Find where the given text appears and provide that cell's center as [X, Y] coordinate. 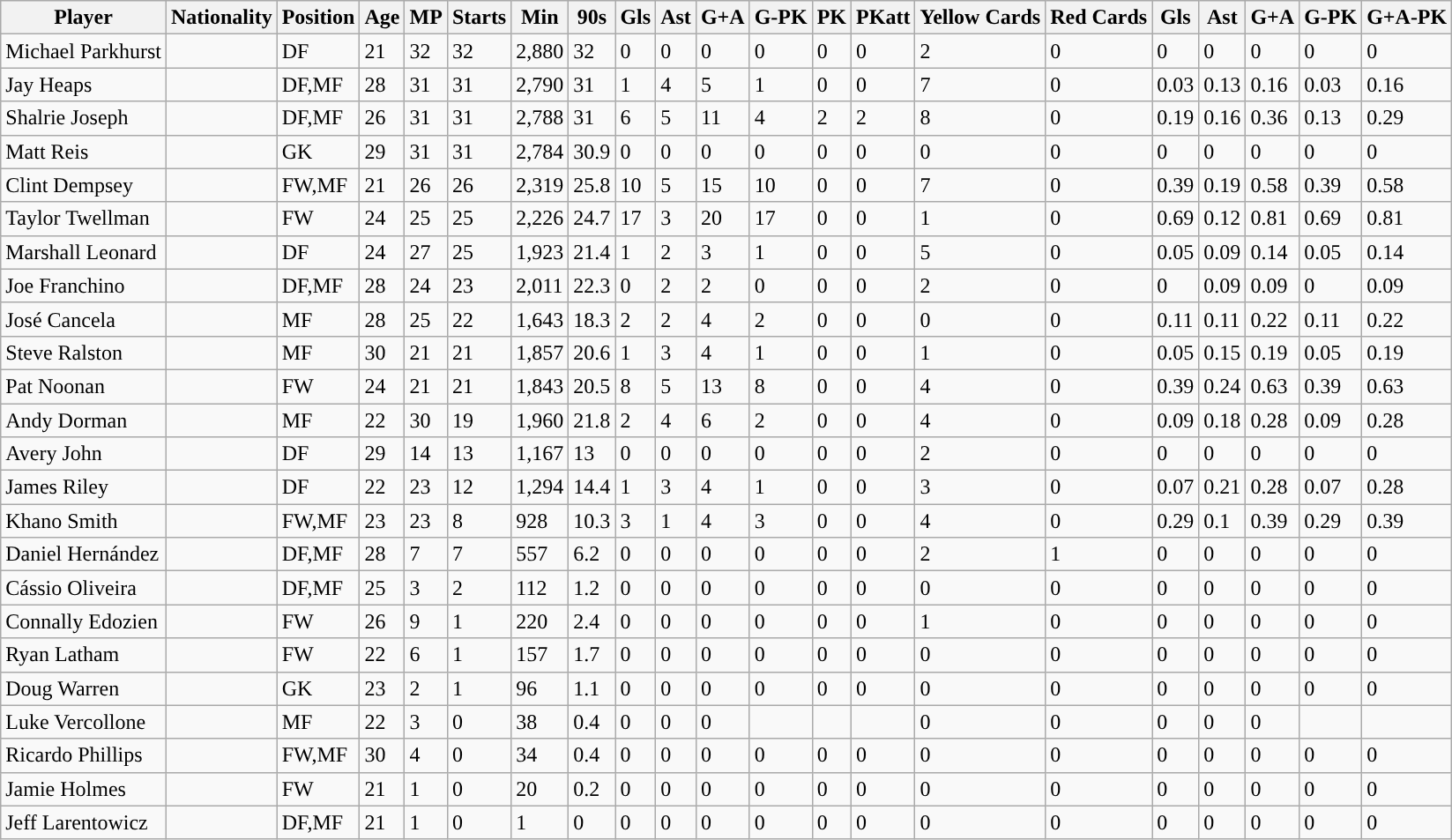
2,788 [540, 118]
1,923 [540, 252]
Marshall Leonard [84, 252]
0.24 [1222, 386]
PK [831, 18]
2,226 [540, 219]
12 [479, 487]
30.9 [592, 152]
220 [540, 621]
25.8 [592, 185]
Ryan Latham [84, 655]
2,790 [540, 85]
2,880 [540, 51]
90s [592, 18]
Position [318, 18]
MP [426, 18]
Player [84, 18]
34 [540, 755]
0.1 [1222, 521]
2,784 [540, 152]
2.4 [592, 621]
112 [540, 588]
19 [479, 420]
Min [540, 18]
21.8 [592, 420]
Luke Vercollone [84, 722]
2,319 [540, 185]
Age [383, 18]
Cássio Oliveira [84, 588]
Matt Reis [84, 152]
Jeff Larentowicz [84, 822]
Joe Franchino [84, 286]
15 [723, 185]
1,643 [540, 319]
27 [426, 252]
0.21 [1222, 487]
14 [426, 454]
1,167 [540, 454]
Clint Dempsey [84, 185]
Yellow Cards [980, 18]
1.7 [592, 655]
Connally Edozien [84, 621]
James Riley [84, 487]
0.36 [1273, 118]
20.6 [592, 353]
0.12 [1222, 219]
Taylor Twellman [84, 219]
157 [540, 655]
G+A-PK [1407, 18]
Starts [479, 18]
1.1 [592, 688]
Khano Smith [84, 521]
38 [540, 722]
557 [540, 554]
2,011 [540, 286]
0.15 [1222, 353]
Doug Warren [84, 688]
1,857 [540, 353]
1.2 [592, 588]
14.4 [592, 487]
9 [426, 621]
96 [540, 688]
22.3 [592, 286]
Avery John [84, 454]
Daniel Hernández [84, 554]
Nationality [221, 18]
0.18 [1222, 420]
Michael Parkhurst [84, 51]
0.2 [592, 789]
11 [723, 118]
18.3 [592, 319]
1,294 [540, 487]
6.2 [592, 554]
Andy Dorman [84, 420]
Steve Ralston [84, 353]
Red Cards [1098, 18]
Jamie Holmes [84, 789]
Jay Heaps [84, 85]
10.3 [592, 521]
21.4 [592, 252]
José Cancela [84, 319]
24.7 [592, 219]
Pat Noonan [84, 386]
928 [540, 521]
Ricardo Phillips [84, 755]
1,843 [540, 386]
PKatt [883, 18]
1,960 [540, 420]
Shalrie Joseph [84, 118]
20.5 [592, 386]
